Provide the (X, Y) coordinate of the cell's center where the given text is located.  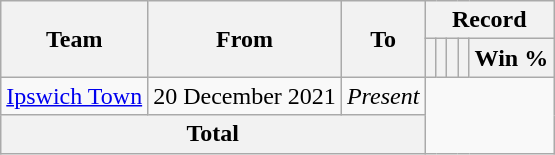
Win % (512, 58)
Team (74, 39)
20 December 2021 (245, 96)
Total (213, 134)
From (245, 39)
Ipswich Town (74, 96)
To (382, 39)
Record (490, 20)
Present (382, 96)
